Locate the cell with the specified text and output its [X, Y] center coordinate. 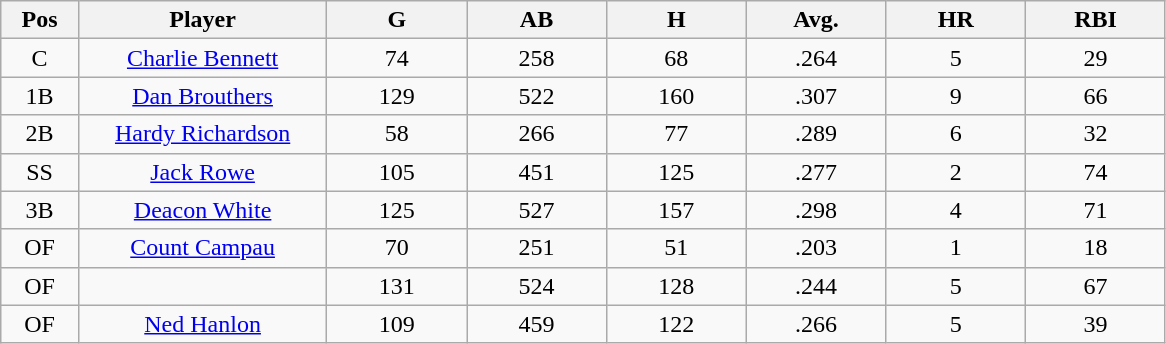
Avg. [816, 20]
AB [537, 20]
2B [40, 134]
Dan Brouthers [202, 96]
129 [397, 96]
51 [676, 248]
109 [397, 324]
Ned Hanlon [202, 324]
18 [1096, 248]
Player [202, 20]
122 [676, 324]
131 [397, 286]
71 [1096, 210]
.266 [816, 324]
3B [40, 210]
77 [676, 134]
70 [397, 248]
522 [537, 96]
39 [1096, 324]
H [676, 20]
6 [956, 134]
105 [397, 172]
524 [537, 286]
.298 [816, 210]
160 [676, 96]
1 [956, 248]
4 [956, 210]
.307 [816, 96]
128 [676, 286]
.203 [816, 248]
2 [956, 172]
.277 [816, 172]
Jack Rowe [202, 172]
HR [956, 20]
258 [537, 58]
32 [1096, 134]
Hardy Richardson [202, 134]
459 [537, 324]
9 [956, 96]
58 [397, 134]
.289 [816, 134]
68 [676, 58]
RBI [1096, 20]
Deacon White [202, 210]
157 [676, 210]
.244 [816, 286]
67 [1096, 286]
G [397, 20]
266 [537, 134]
SS [40, 172]
29 [1096, 58]
Charlie Bennett [202, 58]
.264 [816, 58]
Count Campau [202, 248]
Pos [40, 20]
1B [40, 96]
251 [537, 248]
527 [537, 210]
C [40, 58]
451 [537, 172]
66 [1096, 96]
